Detect which cell encompasses the target text, then output its [X, Y] center coordinate. 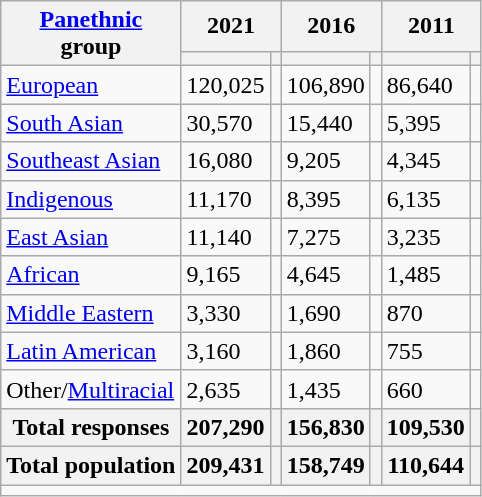
16,080 [226, 161]
European [91, 85]
106,890 [326, 85]
156,830 [326, 427]
9,165 [226, 275]
120,025 [226, 85]
Middle Eastern [91, 313]
Indigenous [91, 199]
755 [426, 351]
3,160 [226, 351]
Panethnicgroup [91, 34]
207,290 [226, 427]
6,135 [426, 199]
209,431 [226, 465]
1,690 [326, 313]
158,749 [326, 465]
1,435 [326, 389]
9,205 [326, 161]
11,140 [226, 237]
30,570 [226, 123]
660 [426, 389]
Southeast Asian [91, 161]
Other/Multiracial [91, 389]
3,235 [426, 237]
Total population [91, 465]
4,345 [426, 161]
East Asian [91, 237]
870 [426, 313]
3,330 [226, 313]
African [91, 275]
110,644 [426, 465]
Latin American [91, 351]
2011 [431, 26]
11,170 [226, 199]
1,485 [426, 275]
7,275 [326, 237]
109,530 [426, 427]
2016 [331, 26]
2,635 [226, 389]
2021 [231, 26]
86,640 [426, 85]
South Asian [91, 123]
Total responses [91, 427]
4,645 [326, 275]
1,860 [326, 351]
8,395 [326, 199]
15,440 [326, 123]
5,395 [426, 123]
